Capture the cell that displays the provided text and extract its (x, y) central coordinate. 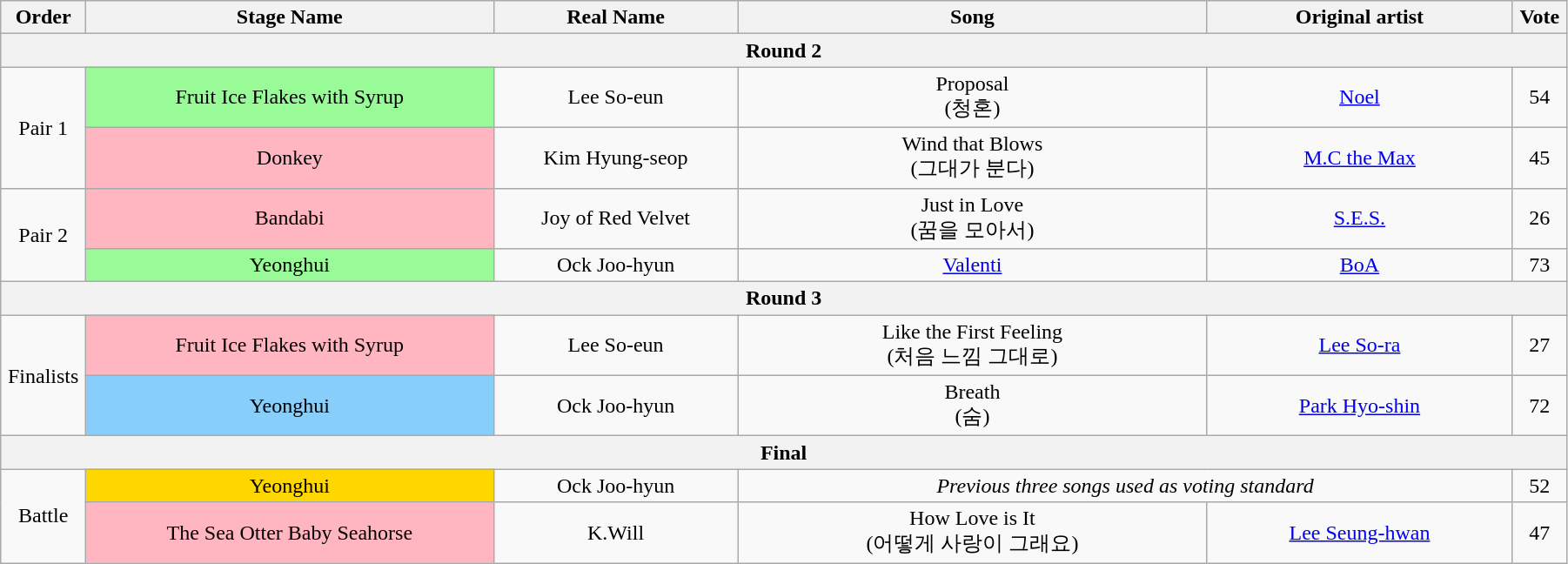
47 (1539, 533)
45 (1539, 158)
Lee Seung-hwan (1359, 533)
Stage Name (290, 17)
Round 2 (784, 50)
26 (1539, 218)
How Love is It(어떻게 사랑이 그래요) (973, 533)
Breath(숨) (973, 406)
Round 3 (784, 299)
54 (1539, 97)
Proposal(청혼) (973, 97)
Finalists (44, 376)
Lee So-ra (1359, 346)
Donkey (290, 158)
Song (973, 17)
Joy of Red Velvet (616, 218)
Pair 1 (44, 127)
Park Hyo-shin (1359, 406)
73 (1539, 265)
Real Name (616, 17)
Valenti (973, 265)
Noel (1359, 97)
52 (1539, 486)
S.E.S. (1359, 218)
27 (1539, 346)
M.C the Max (1359, 158)
Like the First Feeling(처음 느낌 그대로) (973, 346)
Original artist (1359, 17)
Battle (44, 516)
The Sea Otter Baby Seahorse (290, 533)
Pair 2 (44, 235)
Final (784, 453)
Just in Love(꿈을 모아서) (973, 218)
K.Will (616, 533)
Vote (1539, 17)
Bandabi (290, 218)
BoA (1359, 265)
Wind that Blows(그대가 분다) (973, 158)
Previous three songs used as voting standard (1125, 486)
Kim Hyung-seop (616, 158)
72 (1539, 406)
Order (44, 17)
